Output the [x, y] coordinate of the center of the cell containing the given text.  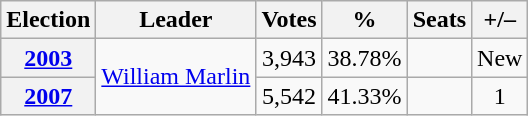
2003 [48, 58]
5,542 [289, 96]
1 [500, 96]
Leader [176, 20]
Election [48, 20]
Votes [289, 20]
2007 [48, 96]
New [500, 58]
3,943 [289, 58]
% [364, 20]
William Marlin [176, 77]
41.33% [364, 96]
38.78% [364, 58]
+/– [500, 20]
Seats [439, 20]
